Scan for the cell matching the given text and deliver its (x, y) coordinate at center. 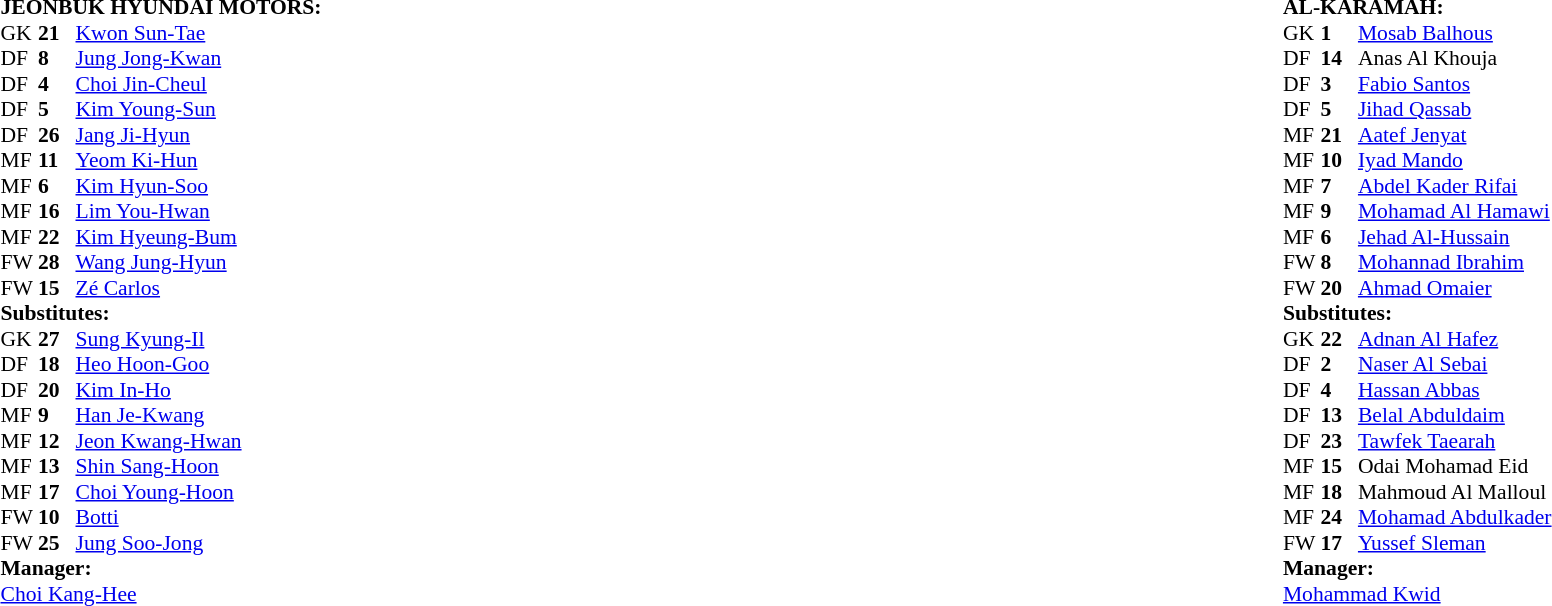
1 (1339, 33)
Sung Kyung-Il (199, 339)
Iyad Mando (1455, 161)
Hassan Abbas (1455, 390)
11 (57, 161)
Tawfek Taearah (1455, 441)
Kim Young-Sun (199, 109)
Kim Hyeung-Bum (199, 237)
Heo Hoon-Goo (199, 365)
27 (57, 339)
Fabio Santos (1455, 84)
Lim You-Hwan (199, 211)
2 (1339, 365)
Choi Young-Hoon (199, 492)
Mosab Balhous (1455, 33)
Jihad Qassab (1455, 109)
Ahmad Omaier (1455, 288)
14 (1339, 59)
Belal Abduldaim (1455, 415)
Jang Ji-Hyun (199, 135)
Jehad Al-Hussain (1455, 237)
7 (1339, 186)
Yussef Sleman (1455, 543)
Adnan Al Hafez (1455, 339)
Kim In-Ho (199, 390)
Botti (199, 517)
Mahmoud Al Malloul (1455, 492)
26 (57, 135)
Odai Mohamad Eid (1455, 467)
Shin Sang-Hoon (199, 467)
Zé Carlos (199, 288)
Jeon Kwang-Hwan (199, 441)
28 (57, 263)
Anas Al Khouja (1455, 59)
Jung Soo-Jong (199, 543)
Mohannad Ibrahim (1455, 263)
Aatef Jenyat (1455, 135)
Yeom Ki-Hun (199, 161)
24 (1339, 517)
16 (57, 211)
Wang Jung-Hyun (199, 263)
23 (1339, 441)
Naser Al Sebai (1455, 365)
3 (1339, 84)
Mohamad Abdulkader (1455, 517)
Choi Jin-Cheul (199, 84)
Kim Hyun-Soo (199, 186)
Kwon Sun-Tae (199, 33)
Mohamad Al Hamawi (1455, 211)
Han Je-Kwang (199, 415)
Jung Jong-Kwan (199, 59)
25 (57, 543)
12 (57, 441)
Abdel Kader Rifai (1455, 186)
